Find where the given text appears and provide that cell's center as (x, y) coordinate. 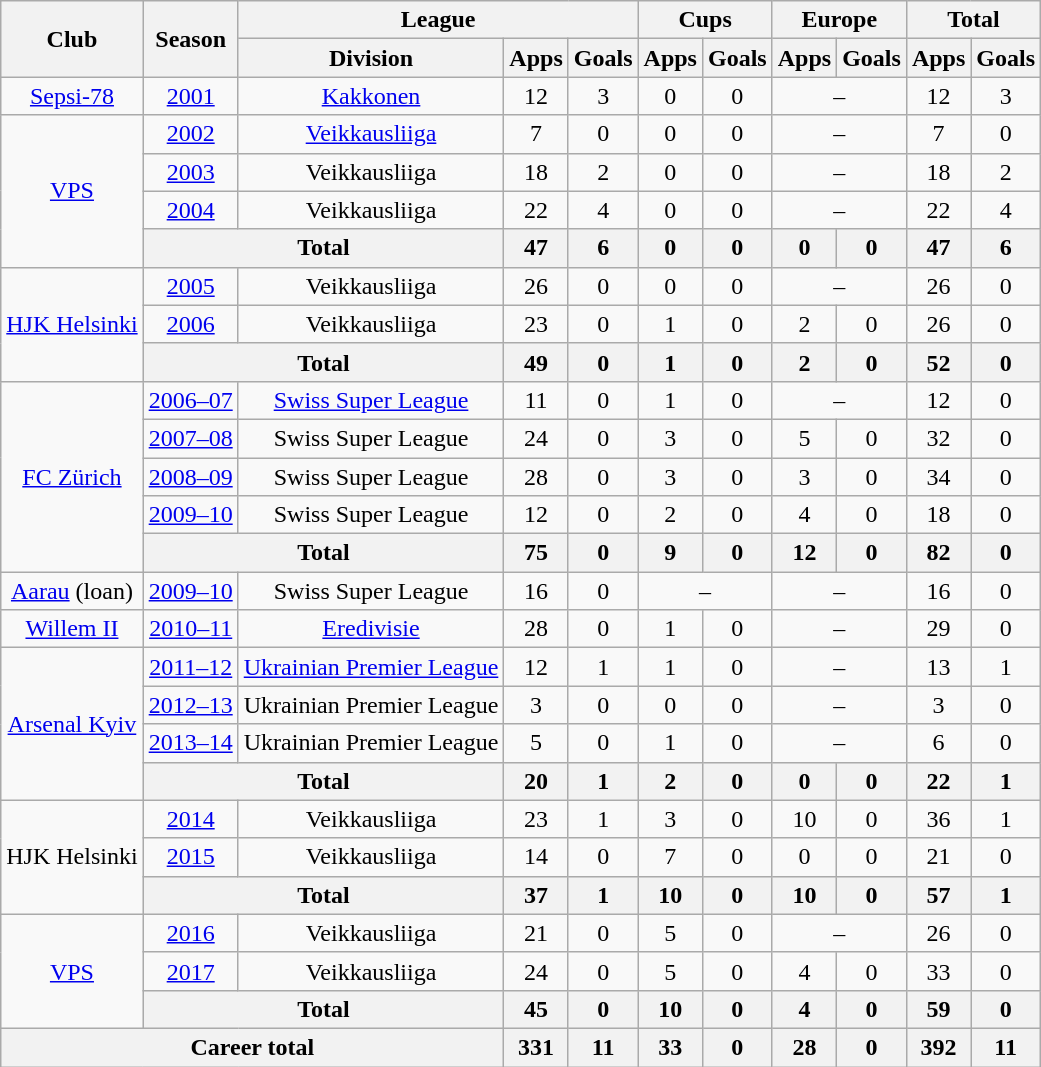
Division (371, 58)
2007–08 (190, 438)
2011–12 (190, 667)
League (438, 20)
32 (938, 438)
49 (536, 362)
2001 (190, 96)
Willem II (72, 629)
Career total (252, 1047)
45 (536, 1009)
37 (536, 895)
2013–14 (190, 743)
2005 (190, 286)
2012–13 (190, 705)
82 (938, 553)
52 (938, 362)
2017 (190, 971)
57 (938, 895)
2003 (190, 172)
29 (938, 629)
2014 (190, 819)
Sepsi-78 (72, 96)
331 (536, 1047)
59 (938, 1009)
2008–09 (190, 477)
20 (536, 781)
2006–07 (190, 400)
Club (72, 39)
14 (536, 857)
34 (938, 477)
13 (938, 667)
2010–11 (190, 629)
36 (938, 819)
2002 (190, 134)
Aarau (loan) (72, 591)
392 (938, 1047)
2004 (190, 210)
Season (190, 39)
Arsenal Kyiv (72, 724)
Eredivisie (371, 629)
Cups (705, 20)
75 (536, 553)
2006 (190, 324)
Europe (839, 20)
Kakkonen (371, 96)
2015 (190, 857)
2016 (190, 933)
9 (670, 553)
FC Zürich (72, 476)
